Pinpoint the cell where the given text exists, returning its [X, Y] midpoint coordinate. 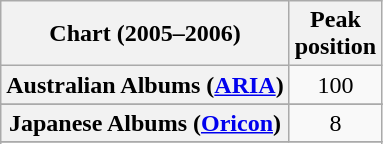
100 [335, 85]
Chart (2005–2006) [145, 34]
Japanese Albums (Oricon) [145, 123]
8 [335, 123]
Peakposition [335, 34]
Australian Albums (ARIA) [145, 85]
